Identify which cell holds the provided text, then report its (x, y) central coordinate. 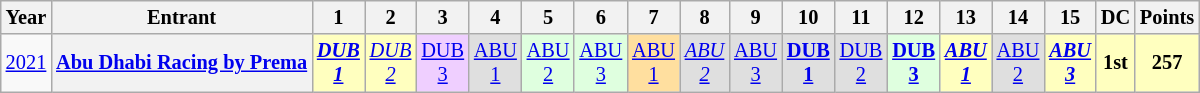
Year (26, 17)
2 (391, 17)
13 (966, 17)
14 (1018, 17)
7 (654, 17)
Entrant (182, 17)
8 (704, 17)
11 (862, 17)
9 (756, 17)
Abu Dhabi Racing by Prema (182, 63)
4 (496, 17)
6 (600, 17)
1 (338, 17)
DC (1116, 17)
5 (548, 17)
257 (1167, 63)
12 (914, 17)
Points (1167, 17)
15 (1070, 17)
2021 (26, 63)
3 (442, 17)
10 (808, 17)
1st (1116, 63)
